Search for the cell housing the specified text and yield its [x, y] center coordinate. 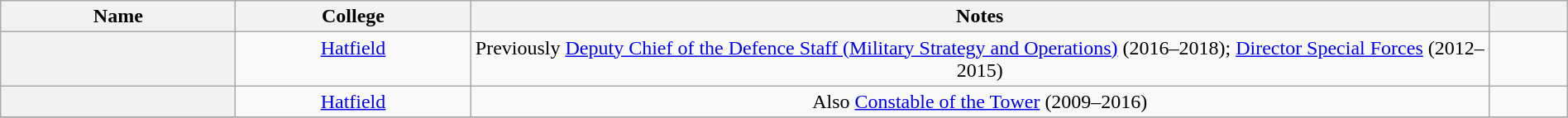
Notes [979, 17]
College [353, 17]
Also Constable of the Tower (2009–2016) [979, 101]
Previously Deputy Chief of the Defence Staff (Military Strategy and Operations) (2016–2018); Director Special Forces (2012–2015) [979, 59]
Name [118, 17]
